Search for the cell housing the specified text and yield its [x, y] center coordinate. 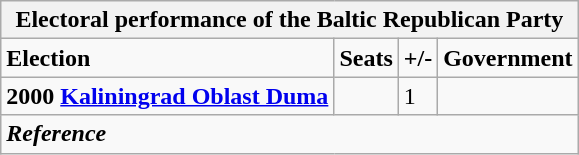
Election [168, 58]
Seats [366, 58]
2000 Kaliningrad Oblast Duma [168, 96]
Reference [290, 134]
+/- [418, 58]
Electoral performance of the Baltic Republican Party [290, 20]
Government [508, 58]
1 [418, 96]
